Identify which cell holds the provided text, then report its [X, Y] central coordinate. 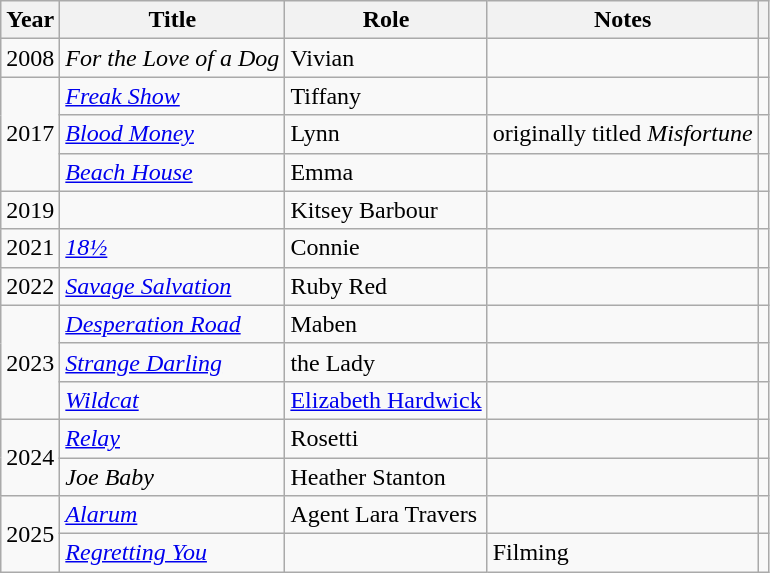
Lynn [386, 134]
Maben [386, 324]
Year [30, 20]
Regretting You [172, 553]
Role [386, 20]
Notes [622, 20]
originally titled Misfortune [622, 134]
For the Love of a Dog [172, 58]
Connie [386, 248]
Blood Money [172, 134]
2019 [30, 210]
2017 [30, 134]
2008 [30, 58]
2024 [30, 457]
Ruby Red [386, 286]
Filming [622, 553]
the Lady [386, 362]
Title [172, 20]
2021 [30, 248]
2022 [30, 286]
Alarum [172, 515]
Vivian [386, 58]
2023 [30, 362]
18½ [172, 248]
Savage Salvation [172, 286]
Relay [172, 438]
Wildcat [172, 400]
Elizabeth Hardwick [386, 400]
2025 [30, 534]
Strange Darling [172, 362]
Agent Lara Travers [386, 515]
Emma [386, 172]
Beach House [172, 172]
Desperation Road [172, 324]
Freak Show [172, 96]
Kitsey Barbour [386, 210]
Tiffany [386, 96]
Joe Baby [172, 477]
Heather Stanton [386, 477]
Rosetti [386, 438]
